Output the [x, y] coordinate of the center of the cell containing the given text.  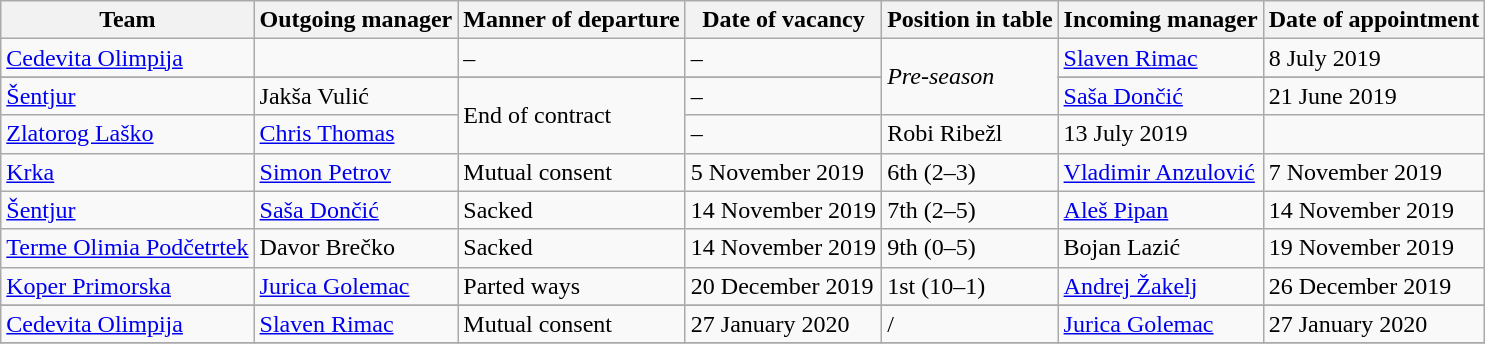
Robi Ribežl [970, 134]
Bojan Lazić [1160, 248]
20 December 2019 [783, 286]
8 July 2019 [1374, 58]
Date of appointment [1374, 20]
9th (0–5) [970, 248]
Position in table [970, 20]
26 December 2019 [1374, 286]
Simon Petrov [356, 172]
1st (10–1) [970, 286]
Chris Thomas [356, 134]
21 June 2019 [1374, 96]
Aleš Pipan [1160, 210]
5 November 2019 [783, 172]
Pre-season [970, 77]
Krka [128, 172]
19 November 2019 [1374, 248]
7 November 2019 [1374, 172]
7th (2–5) [970, 210]
Andrej Žakelj [1160, 286]
Incoming manager [1160, 20]
/ [970, 324]
Date of vacancy [783, 20]
Jakša Vulić [356, 96]
Outgoing manager [356, 20]
Zlatorog Laško [128, 134]
Parted ways [572, 286]
Manner of departure [572, 20]
13 July 2019 [1160, 134]
6th (2–3) [970, 172]
Vladimir Anzulović [1160, 172]
End of contract [572, 115]
Terme Olimia Podčetrtek [128, 248]
Davor Brečko [356, 248]
Team [128, 20]
Koper Primorska [128, 286]
